Search for the cell housing the specified text and yield its [X, Y] center coordinate. 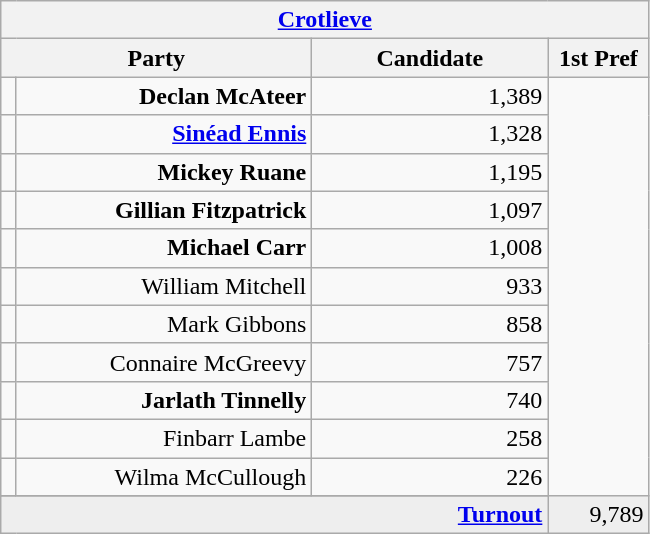
Crotlieve [325, 20]
Mark Gibbons [164, 324]
858 [430, 324]
Turnout [274, 515]
Jarlath Tinnelly [164, 400]
Connaire McGreevy [164, 362]
Party [156, 58]
Candidate [430, 58]
1st Pref [598, 58]
1,389 [430, 96]
1,195 [430, 172]
1,008 [430, 248]
9,789 [598, 515]
Mickey Ruane [164, 172]
Finbarr Lambe [164, 438]
933 [430, 286]
Sinéad Ennis [164, 134]
1,097 [430, 210]
Gillian Fitzpatrick [164, 210]
Declan McAteer [164, 96]
258 [430, 438]
1,328 [430, 134]
226 [430, 477]
Wilma McCullough [164, 477]
Michael Carr [164, 248]
740 [430, 400]
William Mitchell [164, 286]
757 [430, 362]
